Return the [X, Y] coordinate for the center point of the cell that contains the specified text.  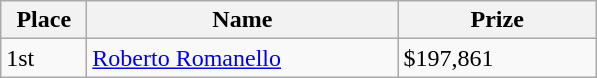
Roberto Romanello [242, 58]
Name [242, 20]
Prize [498, 20]
1st [44, 58]
Place [44, 20]
$197,861 [498, 58]
